Return (X, Y) of the center of cell containing provided text 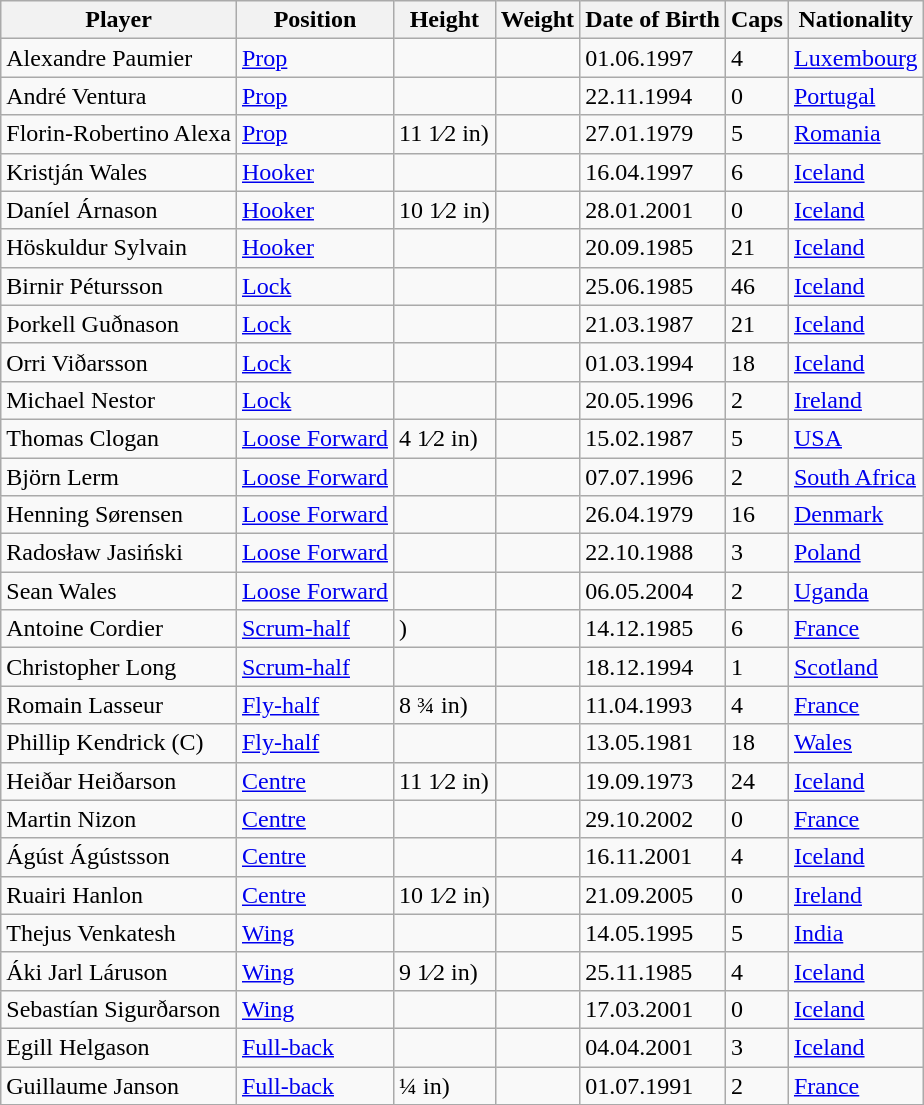
01.03.1994 (653, 362)
27.01.1979 (653, 134)
19.09.1973 (653, 781)
21.09.2005 (653, 895)
4 1⁄2 in) (444, 438)
1 (756, 667)
14.05.1995 (653, 933)
Henning Sørensen (119, 515)
Radosław Jasiński (119, 553)
15.02.1987 (653, 438)
Date of Birth (653, 20)
Player (119, 20)
Sean Wales (119, 591)
04.04.2001 (653, 1047)
Daníel Árnason (119, 210)
20.05.1996 (653, 400)
Thomas Clogan (119, 438)
18.12.1994 (653, 667)
India (856, 933)
24 (756, 781)
Uganda (856, 591)
25.11.1985 (653, 971)
25.06.1985 (653, 286)
Ágúst Ágústsson (119, 857)
26.04.1979 (653, 515)
Thejus Venkatesh (119, 933)
Sebastían Sigurðarson (119, 1009)
Poland (856, 553)
29.10.2002 (653, 819)
46 (756, 286)
Nationality (856, 20)
9 1⁄2 in) (444, 971)
Height (444, 20)
28.01.2001 (653, 210)
Romania (856, 134)
Heiðar Heiðarson (119, 781)
06.05.2004 (653, 591)
Martin Nizon (119, 819)
¼ in) (444, 1085)
Höskuldur Sylvain (119, 248)
16.04.1997 (653, 172)
Portugal (856, 96)
11.04.1993 (653, 705)
Phillip Kendrick (C) (119, 743)
22.11.1994 (653, 96)
USA (856, 438)
8 ¾ in) (444, 705)
14.12.1985 (653, 629)
Alexandre Paumier (119, 58)
Þorkell Guðnason (119, 324)
Wales (856, 743)
Michael Nestor (119, 400)
Scotland (856, 667)
21.03.1987 (653, 324)
16.11.2001 (653, 857)
Kristján Wales (119, 172)
07.07.1996 (653, 477)
22.10.1988 (653, 553)
André Ventura (119, 96)
South Africa (856, 477)
Birnir Pétursson (119, 286)
Antoine Cordier (119, 629)
Caps (756, 20)
Luxembourg (856, 58)
Christopher Long (119, 667)
Position (314, 20)
16 (756, 515)
Egill Helgason (119, 1047)
Weight (537, 20)
Ruairi Hanlon (119, 895)
Björn Lerm (119, 477)
01.07.1991 (653, 1085)
Orri Viðarsson (119, 362)
Florin-Robertino Alexa (119, 134)
Áki Jarl Láruson (119, 971)
01.06.1997 (653, 58)
13.05.1981 (653, 743)
20.09.1985 (653, 248)
) (444, 629)
Denmark (856, 515)
Romain Lasseur (119, 705)
Guillaume Janson (119, 1085)
17.03.2001 (653, 1009)
